Determine the (X, Y) coordinate at the center of the cell enclosing the given text.  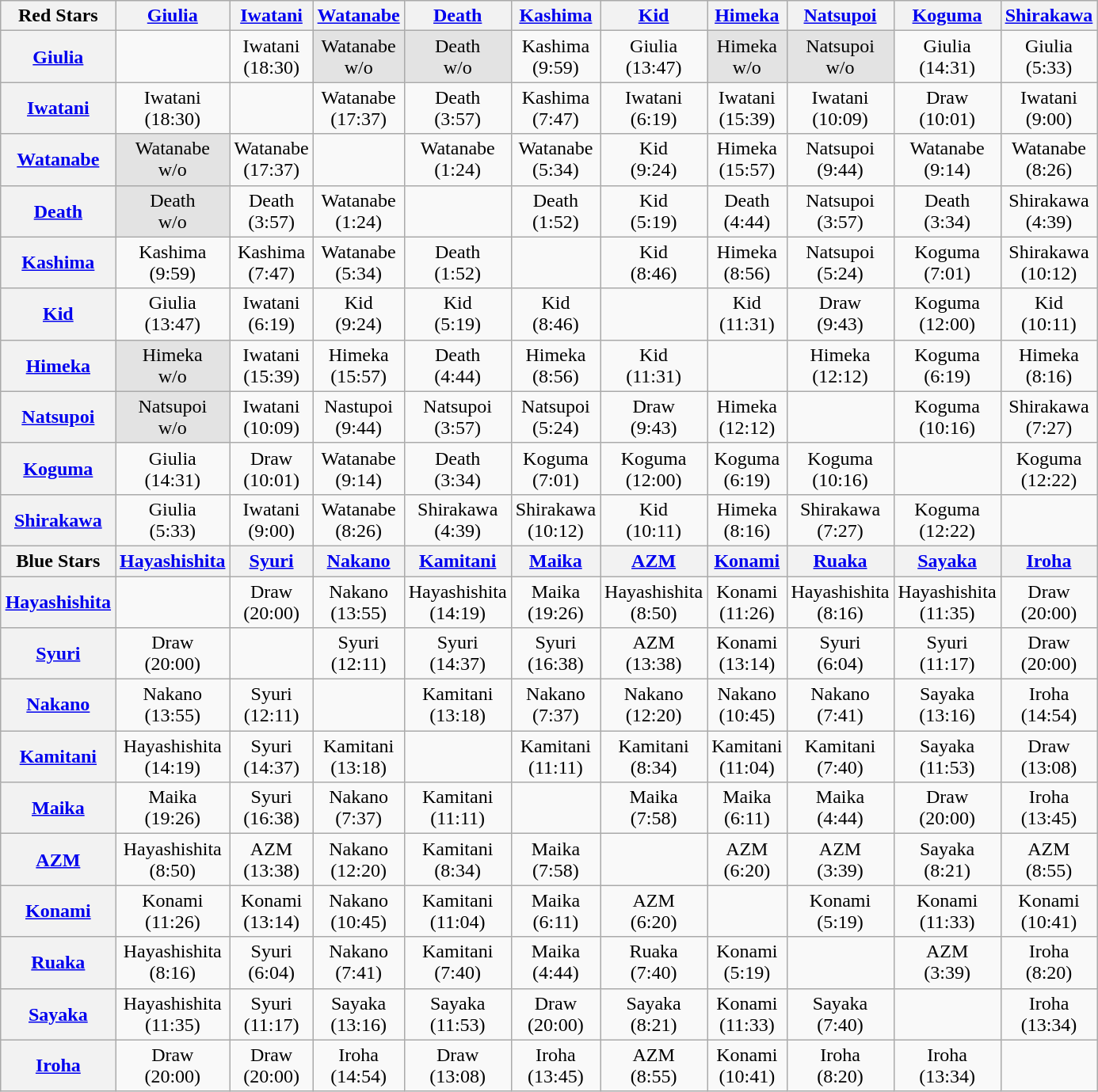
Blue Stars (58, 561)
Sayaka(7:40) (840, 1014)
Red Stars (58, 16)
Nastupoi(9:44) (358, 417)
Natsupoi(9:44) (840, 160)
Ruaka(7:40) (654, 963)
